Provide the (X, Y) coordinate of the cell's center where the given text is located.  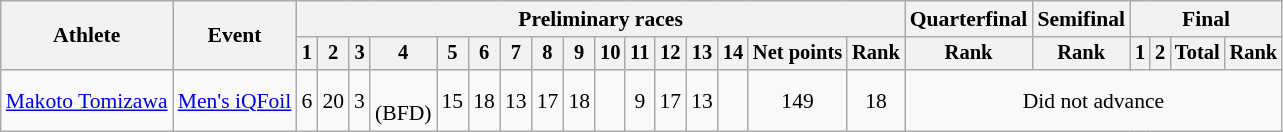
Net points (798, 54)
149 (798, 100)
Quarterfinal (969, 19)
10 (610, 54)
12 (670, 54)
20 (333, 100)
Makoto Tomizawa (87, 100)
15 (452, 100)
7 (516, 54)
8 (548, 54)
Men's iQFoil (235, 100)
Final (1206, 19)
11 (640, 54)
Did not advance (1094, 100)
Event (235, 36)
Preliminary races (600, 19)
(BFD) (404, 100)
4 (404, 54)
14 (733, 54)
Athlete (87, 36)
5 (452, 54)
Semifinal (1081, 19)
Total (1198, 54)
